Find where the given text appears and provide that cell's center as [x, y] coordinate. 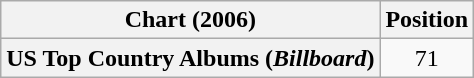
71 [427, 58]
Position [427, 20]
US Top Country Albums (Billboard) [190, 58]
Chart (2006) [190, 20]
